Find where the given text appears and provide that cell's center as (X, Y) coordinate. 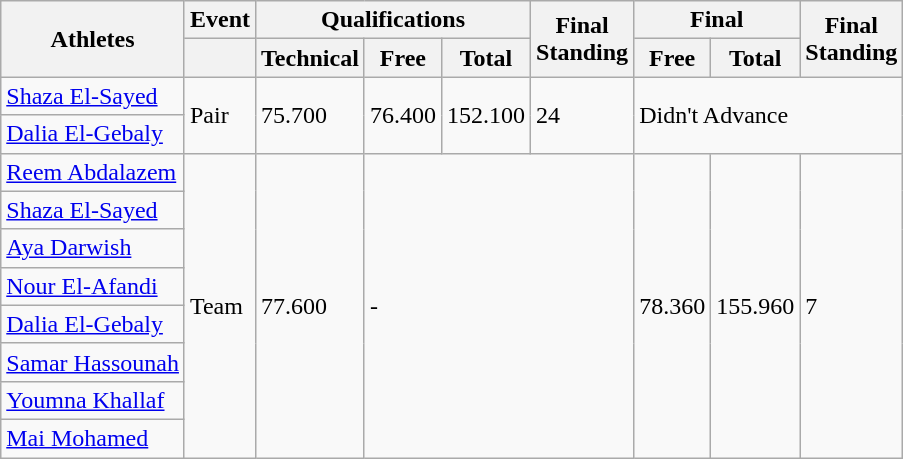
76.400 (402, 115)
Didn't Advance (768, 115)
Event (220, 20)
Final (717, 20)
24 (582, 115)
152.100 (486, 115)
7 (852, 305)
Nour El-Afandi (93, 286)
155.960 (756, 305)
Aya Darwish (93, 248)
- (498, 305)
Youmna Khallaf (93, 400)
Samar Hassounah (93, 362)
Pair (220, 115)
Reem Abdalazem (93, 172)
Qualifications (394, 20)
Team (220, 305)
Athletes (93, 39)
77.600 (310, 305)
75.700 (310, 115)
Mai Mohamed (93, 438)
Technical (310, 58)
78.360 (672, 305)
